Detect which cell encompasses the target text, then output its [X, Y] center coordinate. 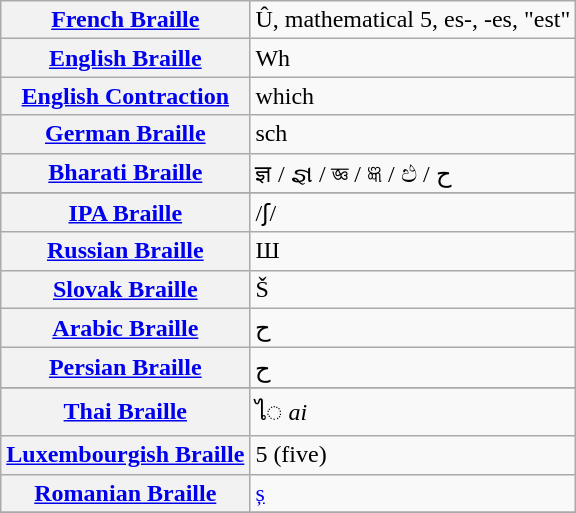
French Braille [126, 20]
Û, mathematical 5, es-, -es, "est" [413, 20]
Thai Braille [126, 412]
Wh [413, 58]
Romanian Braille [126, 493]
sch [413, 134]
IPA Braille [126, 213]
ไ◌ ai [413, 412]
ज्ञ / જ્ઞ / জ্ঞ / ଜ୍ଞ / ඵ / ح ‎ [413, 173]
ș [413, 493]
German Braille [126, 134]
5 (five) [413, 455]
Bharati Braille [126, 173]
which [413, 96]
Persian Braille [126, 368]
Luxembourgish Braille [126, 455]
Slovak Braille [126, 289]
Š [413, 289]
/ʃ/ [413, 213]
Ш [413, 251]
English Contraction [126, 96]
Russian Braille [126, 251]
English Braille [126, 58]
Arabic Braille [126, 328]
